Detect which cell encompasses the target text, then output its [x, y] center coordinate. 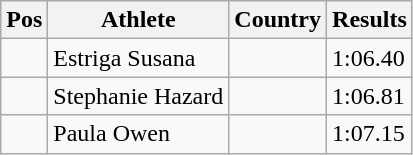
Athlete [138, 20]
1:06.81 [370, 96]
Results [370, 20]
1:06.40 [370, 58]
Pos [24, 20]
Estriga Susana [138, 58]
1:07.15 [370, 134]
Country [278, 20]
Stephanie Hazard [138, 96]
Paula Owen [138, 134]
